Detect which cell encompasses the target text, then output its (x, y) center coordinate. 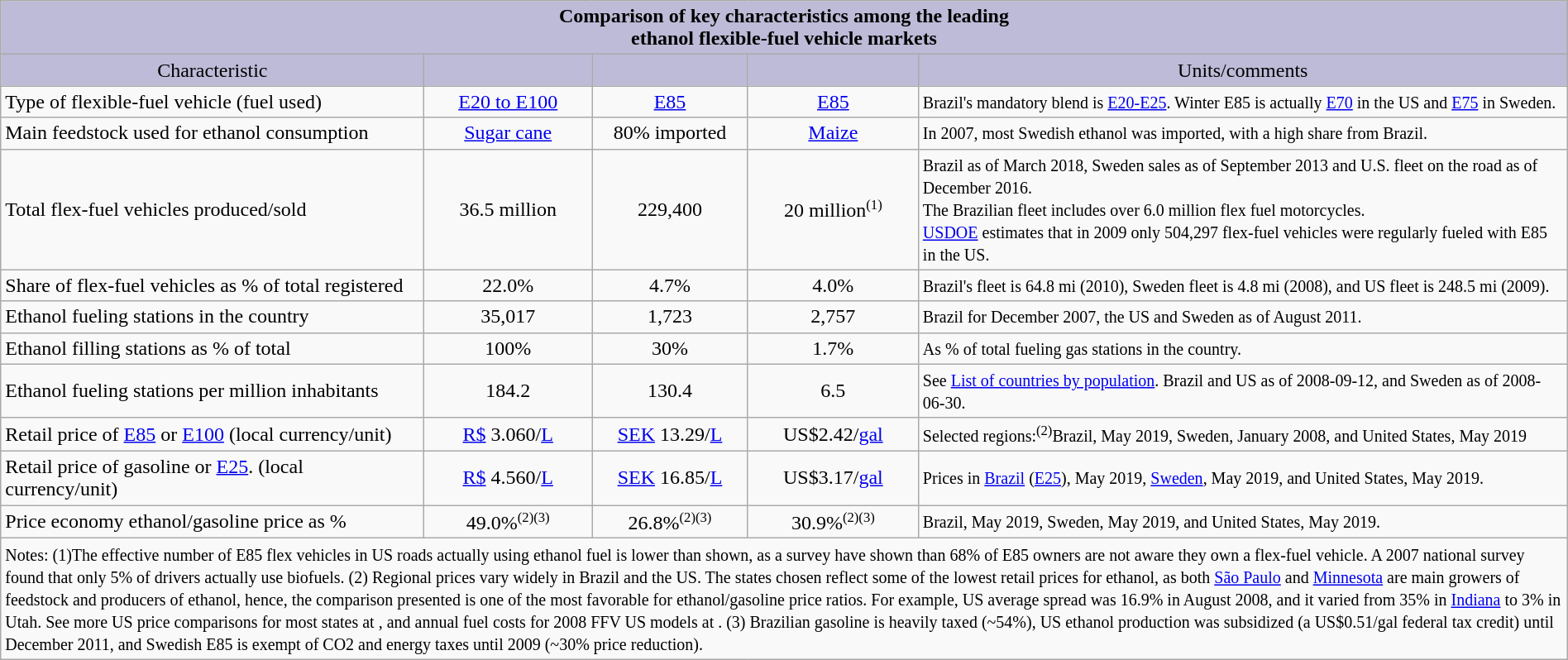
Type of flexible-fuel vehicle (fuel used) (213, 102)
Ethanol fueling stations per million inhabitants (213, 390)
4.0% (833, 285)
30% (670, 348)
Units/comments (1242, 70)
SEK 13.29/L (670, 434)
R$ 3.060/L (508, 434)
Share of flex-fuel vehicles as % of total registered (213, 285)
Brazil, May 2019, Sweden, May 2019, and United States, May 2019. (1242, 522)
26.8%(2)(3) (670, 522)
Main feedstock used for ethanol consumption (213, 133)
35,017 (508, 317)
49.0%(2)(3) (508, 522)
20 million(1) (833, 209)
Selected regions:(2)Brazil, May 2019, Sweden, January 2008, and United States, May 2019 (1242, 434)
Retail price of gasoline or E25. (local currency/unit) (213, 478)
Sugar cane (508, 133)
Retail price of E85 or E100 (local currency/unit) (213, 434)
22.0% (508, 285)
100% (508, 348)
36.5 million (508, 209)
Ethanol filling stations as % of total (213, 348)
Characteristic (213, 70)
Prices in Brazil (E25), May 2019, Sweden, May 2019, and United States, May 2019. (1242, 478)
80% imported (670, 133)
130.4 (670, 390)
Maize (833, 133)
2,757 (833, 317)
See List of countries by population. Brazil and US as of 2008-09-12, and Sweden as of 2008-06-30. (1242, 390)
229,400 (670, 209)
As % of total fueling gas stations in the country. (1242, 348)
US$3.17/gal (833, 478)
Brazil's mandatory blend is E20-E25. Winter E85 is actually E70 in the US and E75 in Sweden. (1242, 102)
E20 to E100 (508, 102)
184.2 (508, 390)
Total flex-fuel vehicles produced/sold (213, 209)
1,723 (670, 317)
Comparison of key characteristics among the leading ethanol flexible-fuel vehicle markets (784, 28)
SEK 16.85/L (670, 478)
6.5 (833, 390)
1.7% (833, 348)
Ethanol fueling stations in the country (213, 317)
30.9%(2)(3) (833, 522)
Brazil for December 2007, the US and Sweden as of August 2011. (1242, 317)
Brazil's fleet is 64.8 mi (2010), Sweden fleet is 4.8 mi (2008), and US fleet is 248.5 mi (2009). (1242, 285)
R$ 4.560/L (508, 478)
In 2007, most Swedish ethanol was imported, with a high share from Brazil. (1242, 133)
4.7% (670, 285)
US$2.42/gal (833, 434)
Price economy ethanol/gasoline price as % (213, 522)
